Pinpoint the cell where the given text exists, returning its (x, y) midpoint coordinate. 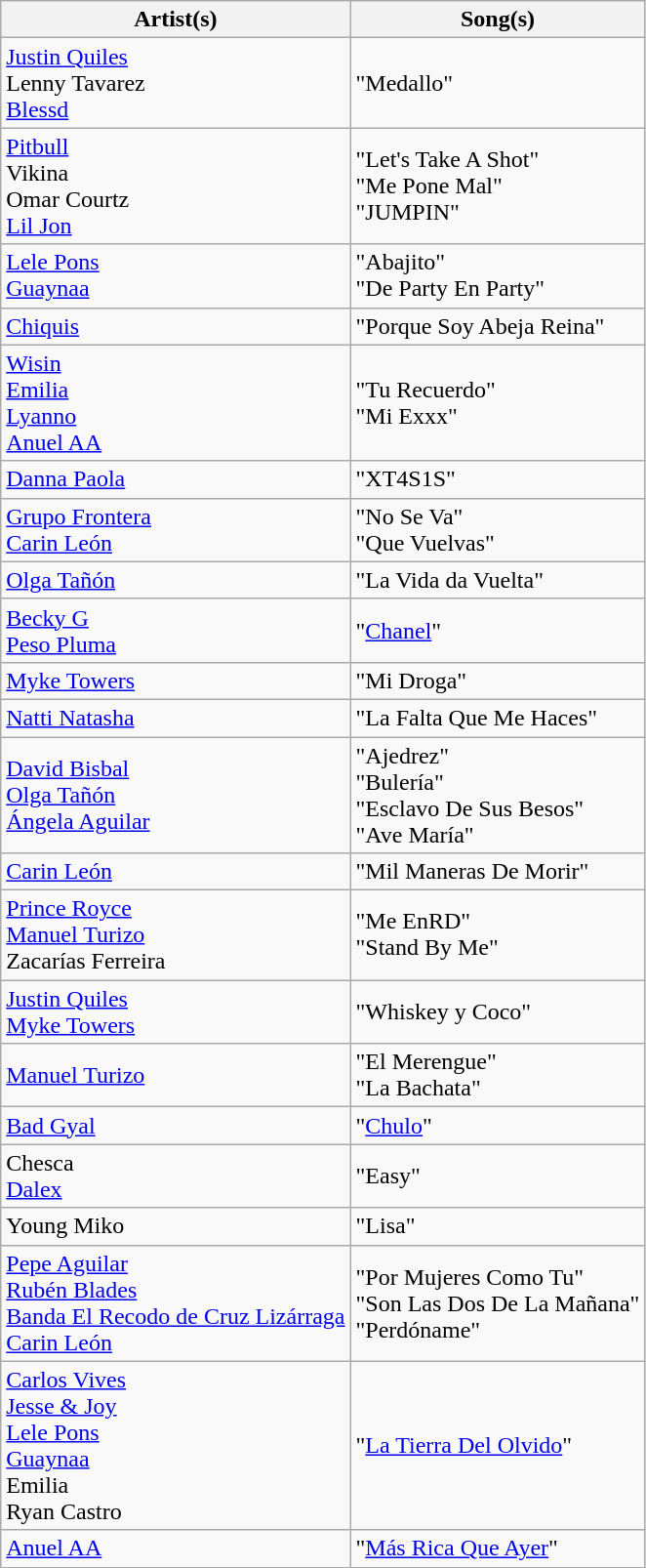
Grupo FronteraCarin León (176, 529)
PitbullVikinaOmar CourtzLil Jon (176, 186)
"Let's Take A Shot""Me Pone Mal""JUMPIN" (498, 186)
"Whiskey y Coco" (498, 1011)
"Lisa" (498, 1226)
David BisbalOlga TañónÁngela Aguilar (176, 795)
"Chanel" (498, 631)
"La Tierra Del Olvido" (498, 1445)
"Tu Recuerdo""Mi Exxx" (498, 402)
Carlos VivesJesse & JoyLele PonsGuaynaaEmiliaRyan Castro (176, 1445)
"La Vida da Vuelta" (498, 580)
Lele PonsGuaynaa (176, 275)
Carin León (176, 872)
"Chulo" (498, 1126)
Becky GPeso Pluma (176, 631)
"Easy" (498, 1176)
WisinEmiliaLyannoAnuel AA (176, 402)
Anuel AA (176, 1548)
Song(s) (498, 20)
"XT4S1S" (498, 479)
Justin QuilesLenny TavarezBlessd (176, 83)
Manuel Turizo (176, 1076)
"Mil Maneras De Morir" (498, 872)
"La Falta Que Me Haces" (498, 718)
"Por Mujeres Como Tu""Son Las Dos De La Mañana""Perdóname" (498, 1302)
"Más Rica Que Ayer" (498, 1548)
Danna Paola (176, 479)
"No Se Va""Que Vuelvas" (498, 529)
Bad Gyal (176, 1126)
"Ajedrez""Bulería""Esclavo De Sus Besos""Ave María" (498, 795)
"Me EnRD""Stand By Me" (498, 935)
"Porque Soy Abeja Reina" (498, 326)
Natti Natasha (176, 718)
ChescaDalex (176, 1176)
"El Merengue""La Bachata" (498, 1076)
Chiquis (176, 326)
Olga Tañón (176, 580)
Prince RoyceManuel TurizoZacarías Ferreira (176, 935)
"Medallo" (498, 83)
"Abajito""De Party En Party" (498, 275)
Justin QuilesMyke Towers (176, 1011)
Young Miko (176, 1226)
Myke Towers (176, 681)
"Mi Droga" (498, 681)
Pepe AguilarRubén BladesBanda El Recodo de Cruz LizárragaCarin León (176, 1302)
Artist(s) (176, 20)
